Return the [X, Y] coordinate for the center point of the cell that contains the specified text.  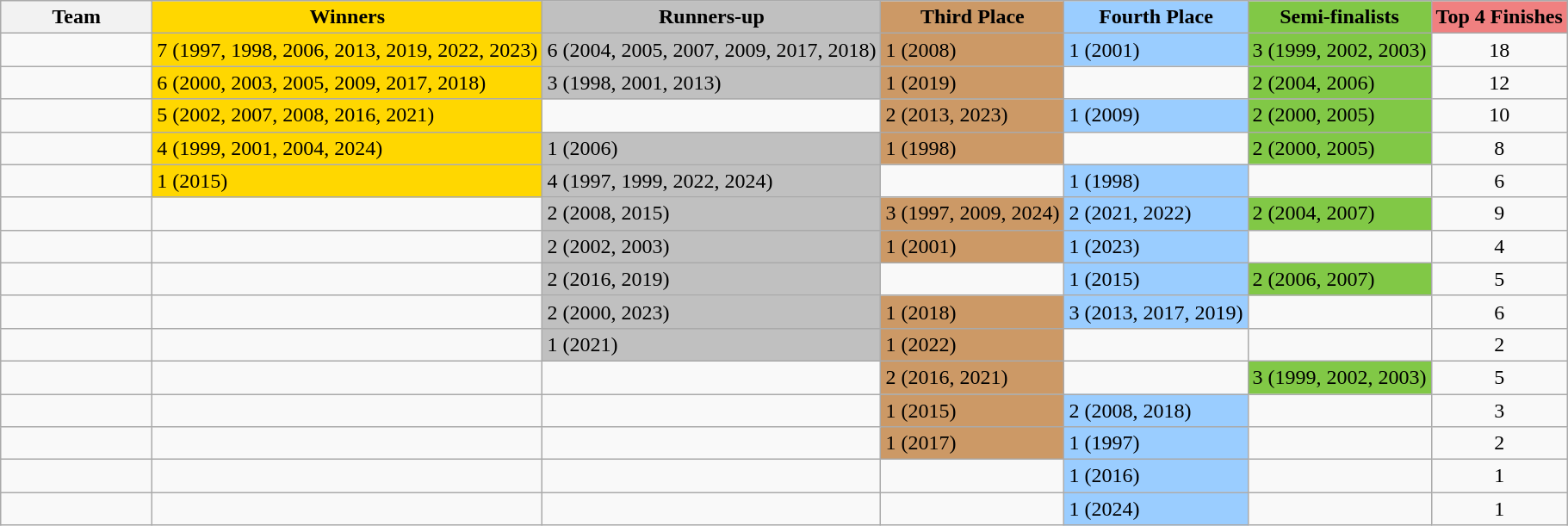
2 (2002, 2003) [711, 246]
3 [1499, 411]
3 (1997, 2009, 2024) [973, 213]
1 (2019) [973, 83]
18 [1499, 50]
2 (2004, 2006) [1340, 83]
12 [1499, 83]
1 (2016) [1156, 476]
2 (2008, 2015) [711, 213]
1 (2017) [973, 443]
Third Place [973, 17]
1 (2021) [711, 344]
1 (2006) [711, 148]
2 (2008, 2018) [1156, 411]
4 (1997, 1999, 2022, 2024) [711, 181]
1 (1997) [1156, 443]
Team [77, 17]
2 (2013, 2023) [973, 115]
2 (2016, 2019) [711, 279]
4 (1999, 2001, 2004, 2024) [348, 148]
10 [1499, 115]
6 (2000, 2003, 2005, 2009, 2017, 2018) [348, 83]
2 (2000, 2023) [711, 312]
6 (2004, 2005, 2007, 2009, 2017, 2018) [711, 50]
Winners [348, 17]
4 [1499, 246]
Top 4 Finishes [1499, 17]
1 (2018) [973, 312]
8 [1499, 148]
2 (2004, 2007) [1340, 213]
7 (1997, 1998, 2006, 2013, 2019, 2022, 2023) [348, 50]
Semi-finalists [1340, 17]
5 (2002, 2007, 2008, 2016, 2021) [348, 115]
Fourth Place [1156, 17]
1 (2023) [1156, 246]
9 [1499, 213]
1 (2008) [973, 50]
2 (2021, 2022) [1156, 213]
3 (2013, 2017, 2019) [1156, 312]
2 (2006, 2007) [1340, 279]
3 (1998, 2001, 2013) [711, 83]
1 (2022) [973, 344]
Runners-up [711, 17]
1 (2009) [1156, 115]
2 (2016, 2021) [973, 377]
1 (2024) [1156, 509]
